From the cell containing the given text, extract its center point as (x, y) coordinate. 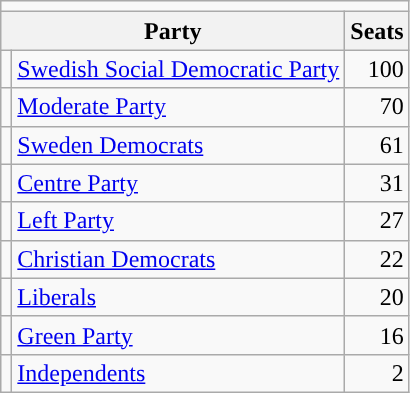
Centre Party (178, 183)
Party (173, 31)
61 (377, 145)
Moderate Party (178, 107)
27 (377, 221)
100 (377, 69)
20 (377, 297)
Swedish Social Democratic Party (178, 69)
22 (377, 259)
Christian Democrats (178, 259)
70 (377, 107)
Left Party (178, 221)
Green Party (178, 335)
31 (377, 183)
Seats (377, 31)
Sweden Democrats (178, 145)
2 (377, 373)
16 (377, 335)
Liberals (178, 297)
Independents (178, 373)
